Provide the [X, Y] coordinate of the cell's center where the given text is located.  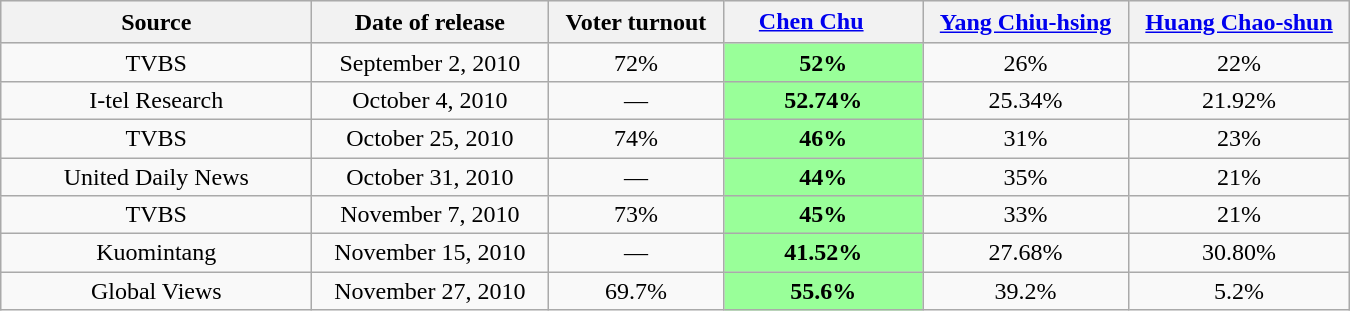
Date of release [430, 22]
Voter turnout [636, 22]
5.2% [1240, 291]
October 25, 2010 [430, 138]
Chen Chu [824, 22]
45% [824, 215]
Source [156, 22]
26% [1025, 62]
55.6% [824, 291]
22% [1240, 62]
November 15, 2010 [430, 253]
69.7% [636, 291]
41.52% [824, 253]
39.2% [1025, 291]
35% [1025, 177]
72% [636, 62]
21.92% [1240, 100]
33% [1025, 215]
27.68% [1025, 253]
October 31, 2010 [430, 177]
46% [824, 138]
Huang Chao-shun [1240, 22]
31% [1025, 138]
November 7, 2010 [430, 215]
30.80% [1240, 253]
52% [824, 62]
United Daily News [156, 177]
44% [824, 177]
Global Views [156, 291]
October 4, 2010 [430, 100]
52.74% [824, 100]
74% [636, 138]
I-tel Research [156, 100]
November 27, 2010 [430, 291]
25.34% [1025, 100]
23% [1240, 138]
Yang Chiu-hsing [1025, 22]
73% [636, 215]
September 2, 2010 [430, 62]
Kuomintang [156, 253]
